Scan for the cell matching the given text and deliver its [x, y] coordinate at center. 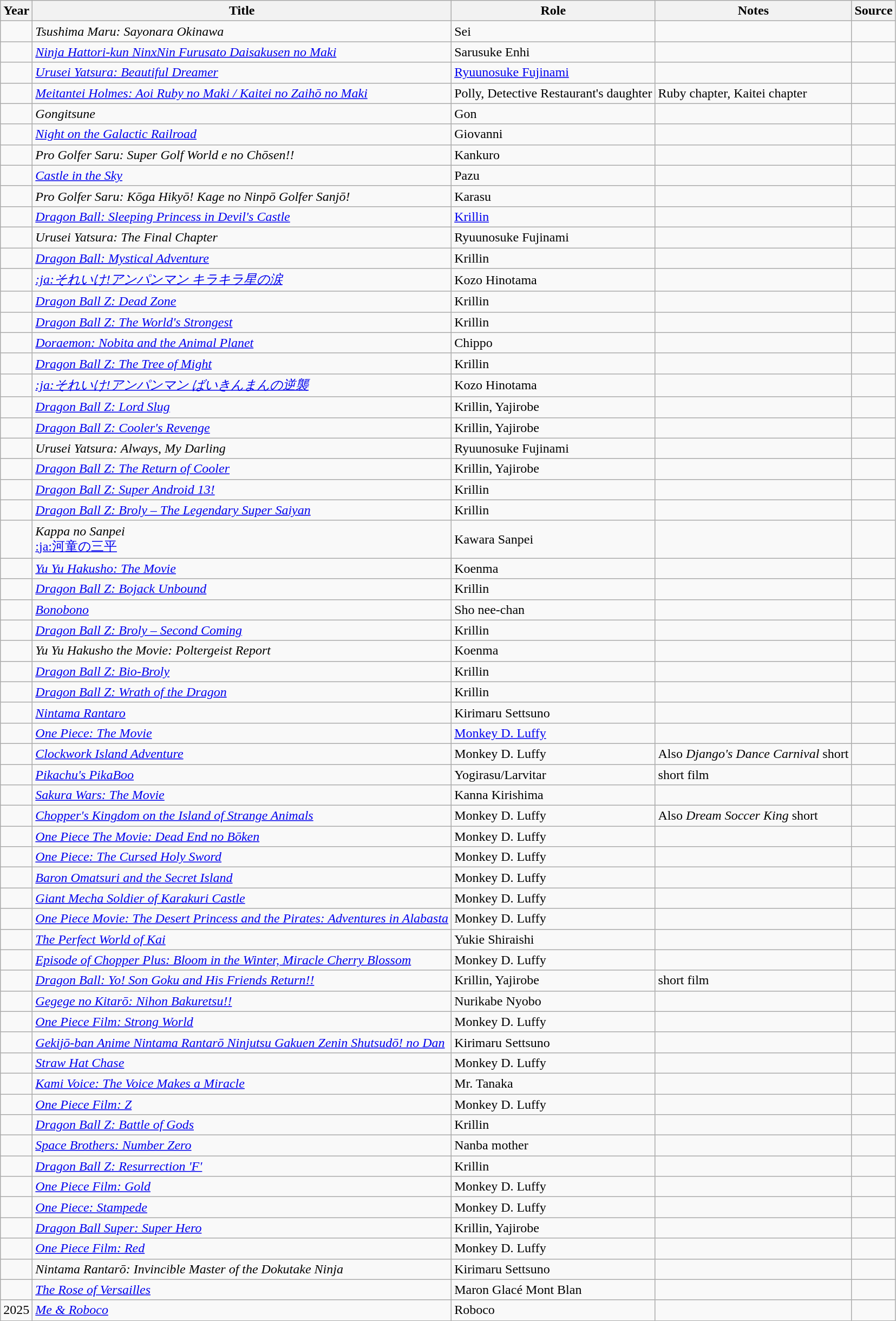
:ja:それいけ!アンパンマン キラキラ星の涙 [242, 280]
Kanna Kirishima [553, 795]
Yogirasu/Larvitar [553, 775]
Dragon Ball Z: The Return of Cooler [242, 469]
Urusei Yatsura: Beautiful Dreamer [242, 73]
Giant Mecha Soldier of Karakuri Castle [242, 898]
Castle in the Sky [242, 175]
Urusei Yatsura: Always, My Darling [242, 448]
Clockwork Island Adventure [242, 754]
Yu Yu Hakusho: The Movie [242, 568]
Yukie Shiraishi [553, 939]
Kami Voice: The Voice Makes a Miracle [242, 1083]
Straw Hat Chase [242, 1063]
Meitantei Holmes: Aoi Ruby no Maki / Kaitei no Zaihō no Maki [242, 93]
Gon [553, 114]
Baron Omatsuri and the Secret Island [242, 878]
Pro Golfer Saru: Super Golf World e no Chōsen!! [242, 155]
Nintama Rantaro [242, 712]
Gekijō-ban Anime Nintama Rantarō Ninjutsu Gakuen Zenin Shutsudō! no Dan [242, 1042]
Dragon Ball Z: Resurrection 'F' [242, 1166]
Dragon Ball Z: Broly – Second Coming [242, 630]
Roboco [553, 1310]
Dragon Ball Z: The World's Strongest [242, 322]
Dragon Ball: Sleeping Princess in Devil's Castle [242, 217]
Dragon Ball: Mystical Adventure [242, 258]
Tsushima Maru: Sayonara Okinawa [242, 31]
Year [16, 11]
Nanba mother [553, 1146]
Chopper's Kingdom on the Island of Strange Animals [242, 816]
Dragon Ball Z: Lord Slug [242, 407]
Ruby chapter, Kaitei chapter [754, 93]
Chippo [553, 343]
Yu Yu Hakusho the Movie: Poltergeist Report [242, 651]
Sarusuke Enhi [553, 52]
The Perfect World of Kai [242, 939]
One Piece: Stampede [242, 1207]
Role [553, 11]
2025 [16, 1310]
Dragon Ball Z: Cooler's Revenge [242, 428]
One Piece The Movie: Dead End no Bōken [242, 836]
Dragon Ball Z: Bio-Broly [242, 671]
Night on the Galactic Railroad [242, 134]
Dragon Ball Z: Bojack Unbound [242, 589]
Dragon Ball Z: Wrath of the Dragon [242, 692]
Dragon Ball Z: Super Android 13! [242, 489]
:ja:それいけ!アンパンマン ばいきんまんの逆襲 [242, 385]
Also Django's Dance Carnival short [754, 754]
One Piece Film: Strong World [242, 1022]
Dragon Ball Super: Super Hero [242, 1228]
Also Dream Soccer King short [754, 816]
Me & Roboco [242, 1310]
Polly, Detective Restaurant's daughter [553, 93]
Gegege no Kitarō: Nihon Bakuretsu!! [242, 1001]
Dragon Ball: Yo! Son Goku and His Friends Return!! [242, 980]
Maron Glacé Mont Blan [553, 1290]
Pro Golfer Saru: Kōga Hikyō! Kage no Ninpō Golfer Sanjō! [242, 196]
Karasu [553, 196]
Sakura Wars: The Movie [242, 795]
Dragon Ball Z: Broly – The Legendary Super Saiyan [242, 510]
Mr. Tanaka [553, 1083]
The Rose of Versailles [242, 1290]
Kappa no Sanpei:ja:河童の三平 [242, 539]
Gongitsune [242, 114]
One Piece: The Cursed Holy Sword [242, 857]
Dragon Ball Z: Battle of Gods [242, 1125]
Ninja Hattori-kun NinxNin Furusato Daisakusen no Maki [242, 52]
One Piece Film: Red [242, 1248]
Nurikabe Nyobo [553, 1001]
Sei [553, 31]
Kawara Sanpei [553, 539]
Kankuro [553, 155]
Giovanni [553, 134]
Space Brothers: Number Zero [242, 1146]
Nintama Rantarō: Invincible Master of the Dokutake Ninja [242, 1269]
One Piece Film: Z [242, 1104]
One Piece Movie: The Desert Princess and the Pirates: Adventures in Alabasta [242, 919]
One Piece: The Movie [242, 733]
Pikachu's PikaBoo [242, 775]
Urusei Yatsura: The Final Chapter [242, 237]
Dragon Ball Z: Dead Zone [242, 302]
Pazu [553, 175]
Notes [754, 11]
One Piece Film: Gold [242, 1187]
Dragon Ball Z: The Tree of Might [242, 363]
Sho nee-chan [553, 610]
Doraemon: Nobita and the Animal Planet [242, 343]
Source [874, 11]
Episode of Chopper Plus: Bloom in the Winter, Miracle Cherry Blossom [242, 960]
Bonobono [242, 610]
Title [242, 11]
